Locate the cell with the specified text and output its (x, y) center coordinate. 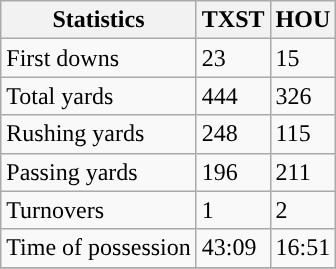
2 (303, 210)
Statistics (99, 20)
HOU (303, 20)
115 (303, 134)
Passing yards (99, 172)
43:09 (233, 248)
1 (233, 210)
248 (233, 134)
196 (233, 172)
Rushing yards (99, 134)
15 (303, 58)
Turnovers (99, 210)
Time of possession (99, 248)
23 (233, 58)
444 (233, 96)
First downs (99, 58)
Total yards (99, 96)
211 (303, 172)
TXST (233, 20)
326 (303, 96)
16:51 (303, 248)
